Search for the cell housing the specified text and yield its [x, y] center coordinate. 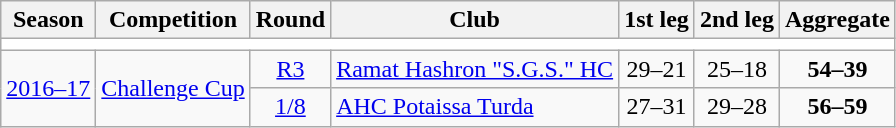
Season [48, 20]
2nd leg [736, 20]
29–28 [736, 107]
Ramat Hashron "S.G.S." HC [475, 69]
29–21 [657, 69]
Competition [173, 20]
1st leg [657, 20]
56–59 [837, 107]
Round [290, 20]
Aggregate [837, 20]
R3 [290, 69]
Challenge Cup [173, 88]
AHC Potaissa Turda [475, 107]
1/8 [290, 107]
54–39 [837, 69]
25–18 [736, 69]
Club [475, 20]
2016–17 [48, 88]
27–31 [657, 107]
